Detect which cell encompasses the target text, then output its (x, y) center coordinate. 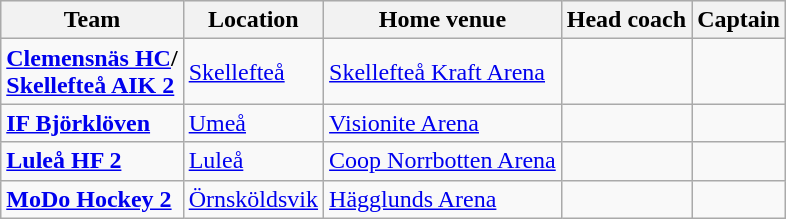
Umeå (253, 123)
Hägglunds Arena (443, 199)
Örnsköldsvik (253, 199)
MoDo Hockey 2 (92, 199)
Luleå (253, 161)
Home venue (443, 20)
Skellefteå (253, 72)
Coop Norrbotten Arena (443, 161)
Clemensnäs HC/Skellefteå AIK 2 (92, 72)
Head coach (626, 20)
IF Björklöven (92, 123)
Luleå HF 2 (92, 161)
Team (92, 20)
Location (253, 20)
Skellefteå Kraft Arena (443, 72)
Visionite Arena (443, 123)
Captain (739, 20)
